Pinpoint the cell where the given text exists, returning its (x, y) midpoint coordinate. 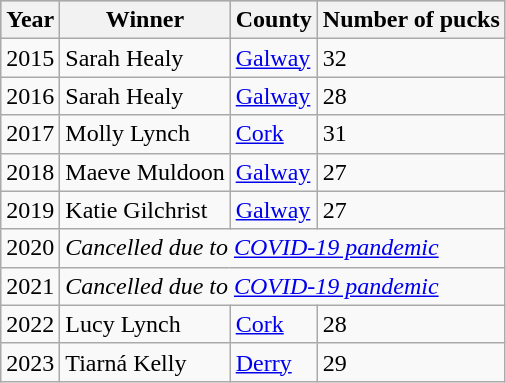
Derry (274, 362)
2021 (30, 286)
2018 (30, 172)
Lucy Lynch (145, 324)
2023 (30, 362)
Molly Lynch (145, 134)
Katie Gilchrist (145, 210)
2020 (30, 248)
Maeve Muldoon (145, 172)
Tiarná Kelly (145, 362)
2015 (30, 58)
2022 (30, 324)
31 (411, 134)
29 (411, 362)
County (274, 20)
32 (411, 58)
2019 (30, 210)
Number of pucks (411, 20)
2017 (30, 134)
Year (30, 20)
Winner (145, 20)
2016 (30, 96)
